Pinpoint the cell where the given text exists, returning its (x, y) midpoint coordinate. 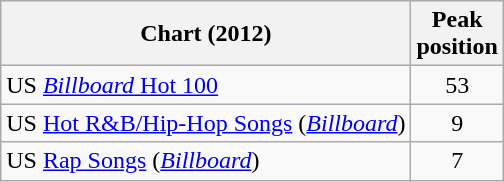
53 (457, 85)
US Billboard Hot 100 (206, 85)
US Hot R&B/Hip-Hop Songs (Billboard) (206, 123)
US Rap Songs (Billboard) (206, 161)
Peakposition (457, 34)
Chart (2012) (206, 34)
7 (457, 161)
9 (457, 123)
